Determine the [x, y] coordinate at the center of the cell enclosing the given text.  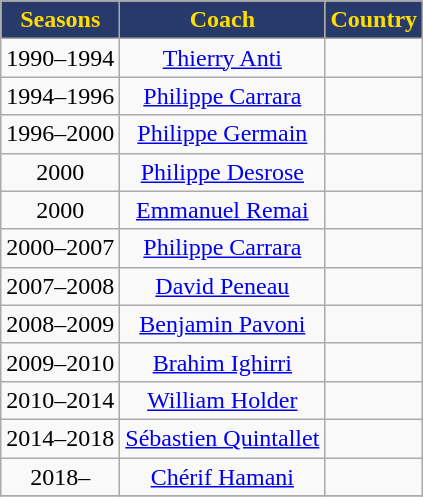
1994–1996 [60, 96]
Country [374, 20]
2018– [60, 477]
William Holder [222, 400]
Sébastien Quintallet [222, 438]
Philippe Desrose [222, 172]
2000–2007 [60, 248]
Coach [222, 20]
Emmanuel Remai [222, 210]
1990–1994 [60, 58]
Thierry Anti [222, 58]
2010–2014 [60, 400]
Brahim Ighirri [222, 362]
2007–2008 [60, 286]
2014–2018 [60, 438]
Benjamin Pavoni [222, 324]
Chérif Hamani [222, 477]
Philippe Germain [222, 134]
2009–2010 [60, 362]
David Peneau [222, 286]
Seasons [60, 20]
1996–2000 [60, 134]
2008–2009 [60, 324]
